Return (X, Y) of the center of cell containing provided text 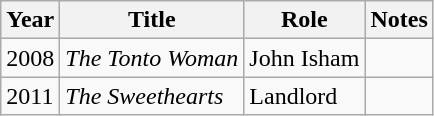
Title (152, 20)
Notes (399, 20)
2011 (30, 96)
2008 (30, 58)
The Sweethearts (152, 96)
Role (304, 20)
Landlord (304, 96)
Year (30, 20)
The Tonto Woman (152, 58)
John Isham (304, 58)
